Search for the cell housing the specified text and yield its (X, Y) center coordinate. 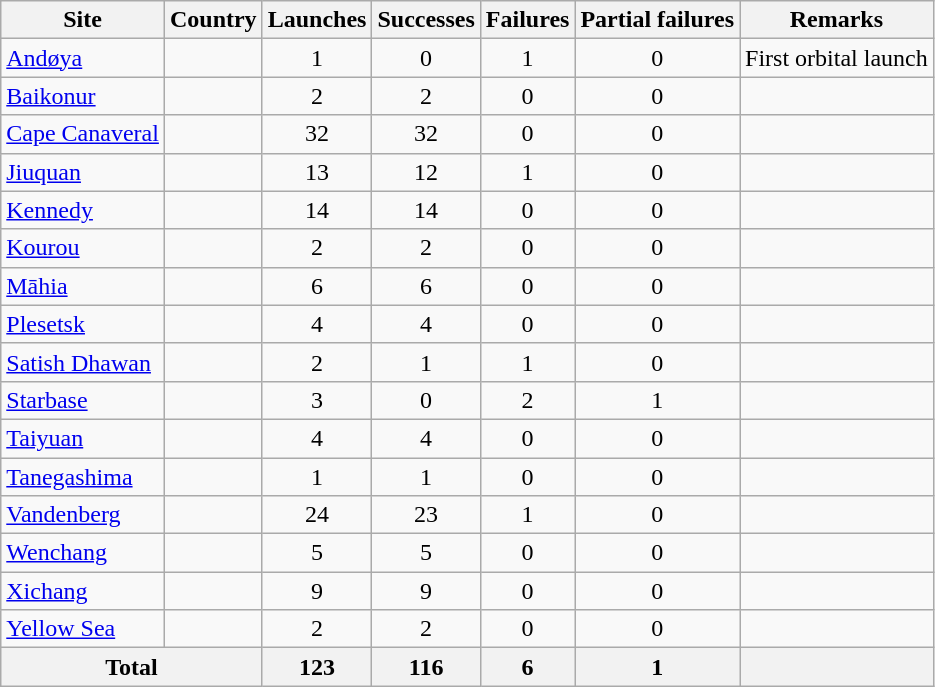
123 (317, 667)
First orbital launch (837, 58)
Wenchang (83, 553)
Tanegashima (83, 477)
13 (317, 172)
Partial failures (658, 20)
Jiuquan (83, 172)
Xichang (83, 591)
Country (213, 20)
Kennedy (83, 210)
Remarks (837, 20)
Failures (528, 20)
Baikonur (83, 96)
Successes (426, 20)
Kourou (83, 248)
23 (426, 515)
3 (317, 400)
Māhia (83, 286)
Vandenberg (83, 515)
Taiyuan (83, 438)
Launches (317, 20)
Andøya (83, 58)
Site (83, 20)
Yellow Sea (83, 629)
Cape Canaveral (83, 134)
Total (132, 667)
12 (426, 172)
24 (317, 515)
Starbase (83, 400)
Satish Dhawan (83, 362)
Plesetsk (83, 324)
116 (426, 667)
